Search for the cell housing the specified text and yield its [x, y] center coordinate. 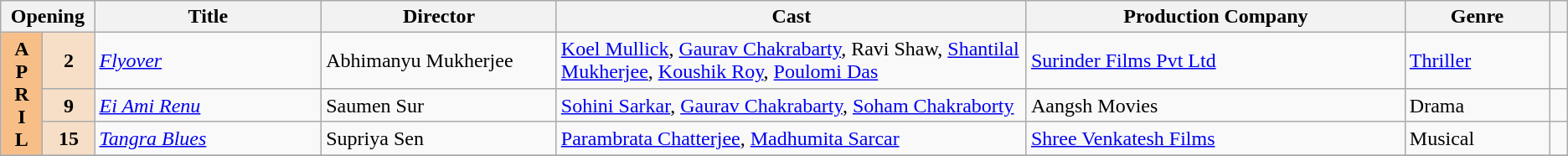
Parambrata Chatterjee, Madhumita Sarcar [791, 138]
APRIL [22, 94]
Tangra Blues [208, 138]
Drama [1477, 106]
Cast [791, 17]
Koel Mullick, Gaurav Chakrabarty, Ravi Shaw, Shantilal Mukherjee, Koushik Roy, Poulomi Das [791, 60]
Saumen Sur [439, 106]
Aangsh Movies [1215, 106]
Flyover [208, 60]
Director [439, 17]
Ei Ami Renu [208, 106]
Title [208, 17]
15 [69, 138]
Supriya Sen [439, 138]
2 [69, 60]
Shree Venkatesh Films [1215, 138]
9 [69, 106]
Musical [1477, 138]
Surinder Films Pvt Ltd [1215, 60]
Genre [1477, 17]
Abhimanyu Mukherjee [439, 60]
Thriller [1477, 60]
Opening [48, 17]
Sohini Sarkar, Gaurav Chakrabarty, Soham Chakraborty [791, 106]
Production Company [1215, 17]
